Detect which cell encompasses the target text, then output its (X, Y) center coordinate. 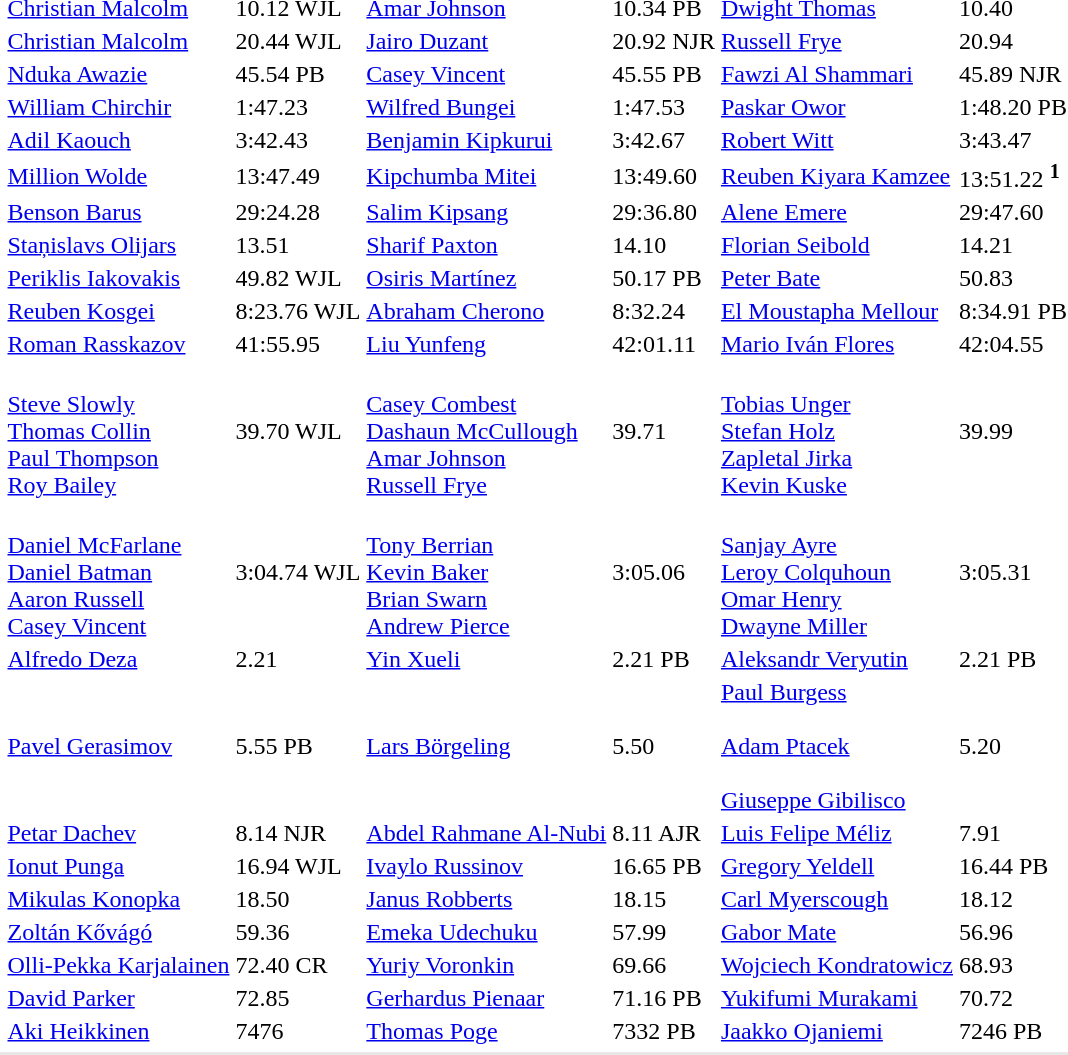
Russell Frye (836, 41)
Sanjay AyreLeroy ColquhounOmar HenryDwayne Miller (836, 572)
Roman Rasskazov (118, 344)
Tobias UngerStefan HolzZapletal JirkaKevin Kuske (836, 431)
Reuben Kiyara Kamzee (836, 176)
Christian Malcolm (118, 41)
50.17 PB (664, 278)
3:43.47 (1012, 140)
Abdel Rahmane Al-Nubi (486, 833)
3:05.31 (1012, 572)
Abraham Cherono (486, 311)
Casey Vincent (486, 74)
Jairo Duzant (486, 41)
57.99 (664, 932)
72.40 CR (298, 965)
68.93 (1012, 965)
8:34.91 PB (1012, 311)
Casey CombestDashaun McCulloughAmar JohnsonRussell Frye (486, 431)
14.21 (1012, 245)
Petar Dachev (118, 833)
5.20 (1012, 746)
39.70 WJL (298, 431)
3:42.43 (298, 140)
20.92 NJR (664, 41)
Wilfred Bungei (486, 107)
29:47.60 (1012, 212)
Jaakko Ojaniemi (836, 1031)
8:32.24 (664, 311)
16.65 PB (664, 866)
71.16 PB (664, 998)
Osiris Martínez (486, 278)
39.99 (1012, 431)
Peter Bate (836, 278)
Salim Kipsang (486, 212)
69.66 (664, 965)
Alfredo Deza (118, 659)
18.12 (1012, 899)
Janus Robberts (486, 899)
1:47.53 (664, 107)
Adil Kaouch (118, 140)
29:36.80 (664, 212)
Luis Felipe Méliz (836, 833)
Florian Seibold (836, 245)
72.85 (298, 998)
29:24.28 (298, 212)
13:47.49 (298, 176)
50.83 (1012, 278)
Carl Myerscough (836, 899)
41:55.95 (298, 344)
13:49.60 (664, 176)
2.21 (298, 659)
Nduka Awazie (118, 74)
Wojciech Kondratowicz (836, 965)
Staņislavs Olijars (118, 245)
Yuriy Voronkin (486, 965)
3:42.67 (664, 140)
7246 PB (1012, 1031)
Gabor Mate (836, 932)
Yin Xueli (486, 659)
42:04.55 (1012, 344)
3:04.74 WJL (298, 572)
Mikulas Konopka (118, 899)
Liu Yunfeng (486, 344)
7332 PB (664, 1031)
16.44 PB (1012, 866)
59.36 (298, 932)
49.82 WJL (298, 278)
45.54 PB (298, 74)
Ivaylo Russinov (486, 866)
Yukifumi Murakami (836, 998)
5.50 (664, 746)
Benjamin Kipkurui (486, 140)
Paskar Owor (836, 107)
1:47.23 (298, 107)
Pavel Gerasimov (118, 746)
Tony BerrianKevin BakerBrian SwarnAndrew Pierce (486, 572)
1:48.20 PB (1012, 107)
Aki Heikkinen (118, 1031)
Gregory Yeldell (836, 866)
Lars Börgeling (486, 746)
8.14 NJR (298, 833)
Aleksandr Veryutin (836, 659)
David Parker (118, 998)
56.96 (1012, 932)
Alene Emere (836, 212)
16.94 WJL (298, 866)
45.89 NJR (1012, 74)
Robert Witt (836, 140)
Paul BurgessAdam PtacekGiuseppe Gibilisco (836, 746)
Mario Iván Flores (836, 344)
7.91 (1012, 833)
Fawzi Al Shammari (836, 74)
Steve SlowlyThomas CollinPaul ThompsonRoy Bailey (118, 431)
7476 (298, 1031)
18.50 (298, 899)
3:05.06 (664, 572)
Ionut Punga (118, 866)
Reuben Kosgei (118, 311)
William Chirchir (118, 107)
14.10 (664, 245)
Emeka Udechuku (486, 932)
18.15 (664, 899)
20.44 WJL (298, 41)
45.55 PB (664, 74)
20.94 (1012, 41)
8.11 AJR (664, 833)
13:51.22 1 (1012, 176)
Kipchumba Mitei (486, 176)
Periklis Iakovakis (118, 278)
13.51 (298, 245)
8:23.76 WJL (298, 311)
Benson Barus (118, 212)
5.55 PB (298, 746)
Zoltán Kővágó (118, 932)
42:01.11 (664, 344)
El Moustapha Mellour (836, 311)
Thomas Poge (486, 1031)
Million Wolde (118, 176)
39.71 (664, 431)
Olli-Pekka Karjalainen (118, 965)
Daniel McFarlaneDaniel BatmanAaron RussellCasey Vincent (118, 572)
70.72 (1012, 998)
Sharif Paxton (486, 245)
Gerhardus Pienaar (486, 998)
